Pinpoint the cell where the given text exists, returning its [x, y] midpoint coordinate. 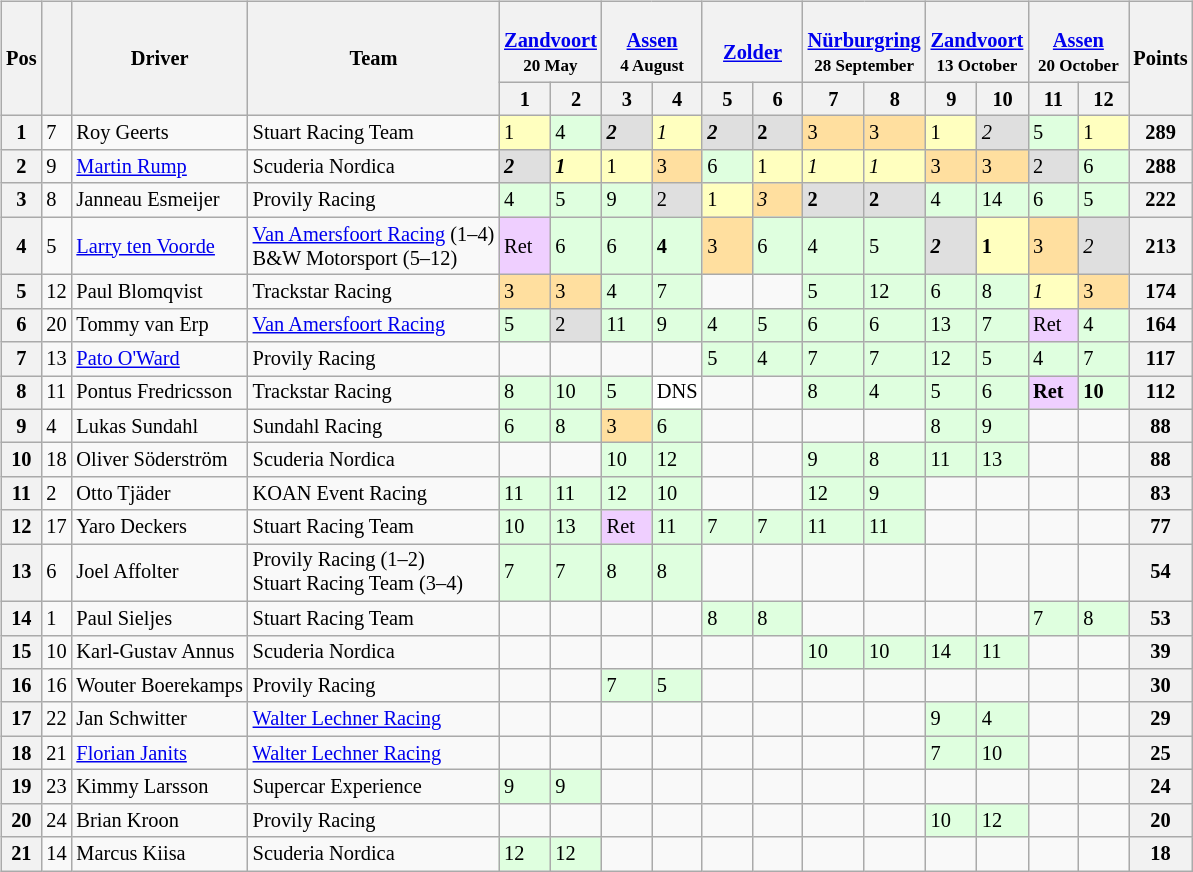
Driver [160, 58]
Zandvoort20 May [550, 42]
Yaro Deckers [160, 527]
Assen20 October [1078, 42]
Points [1161, 58]
Marcus Kiisa [160, 854]
Zandvoort13 October [978, 42]
15 [21, 652]
23 [56, 787]
Van Amersfoort Racing (1–4)B&W Motorsport (5–12) [374, 246]
Kimmy Larsson [160, 787]
289 [1161, 133]
174 [1161, 292]
DNS [677, 393]
30 [1161, 686]
25 [1161, 753]
Martin Rump [160, 167]
19 [21, 787]
Provily Racing (1–2)Stuart Racing Team (3–4) [374, 573]
222 [1161, 200]
KOAN Event Racing [374, 494]
22 [56, 719]
Karl-Gustav Annus [160, 652]
164 [1161, 325]
Otto Tjäder [160, 494]
83 [1161, 494]
Sundahl Racing [374, 426]
Pontus Fredricsson [160, 393]
54 [1161, 573]
Wouter Boerekamps [160, 686]
Florian Janits [160, 753]
Jan Schwitter [160, 719]
Roy Geerts [160, 133]
Pato O'Ward [160, 359]
Paul Blomqvist [160, 292]
213 [1161, 246]
77 [1161, 527]
Paul Sieljes [160, 618]
Janneau Esmeijer [160, 200]
Joel Affolter [160, 573]
Brian Kroon [160, 820]
117 [1161, 359]
Pos [21, 58]
Assen4 August [652, 42]
Tommy van Erp [160, 325]
29 [1161, 719]
39 [1161, 652]
288 [1161, 167]
Oliver Söderström [160, 460]
Team [374, 58]
Zolder [752, 42]
Van Amersfoort Racing [374, 325]
Lukas Sundahl [160, 426]
Supercar Experience [374, 787]
Larry ten Voorde [160, 246]
112 [1161, 393]
Nürburgring28 September [864, 42]
53 [1161, 618]
